Extract the [X, Y] coordinate from the center of the cell holding the provided text.  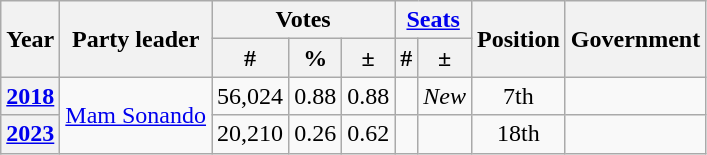
7th [519, 96]
56,024 [250, 96]
18th [519, 134]
0.62 [368, 134]
Mam Sonando [136, 115]
New [445, 96]
% [316, 58]
0.26 [316, 134]
2023 [30, 134]
Seats [434, 20]
Votes [304, 20]
Government [635, 39]
Year [30, 39]
20,210 [250, 134]
Party leader [136, 39]
Position [519, 39]
2018 [30, 96]
